Extract the (X, Y) coordinate from the center of the cell holding the provided text.  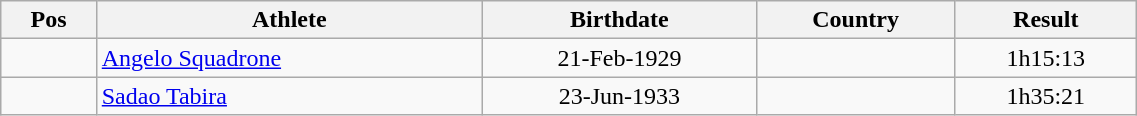
Sadao Tabira (289, 96)
Country (855, 20)
21-Feb-1929 (619, 58)
1h35:21 (1046, 96)
Athlete (289, 20)
Result (1046, 20)
Pos (48, 20)
1h15:13 (1046, 58)
23-Jun-1933 (619, 96)
Angelo Squadrone (289, 58)
Birthdate (619, 20)
